Pinpoint the cell where the given text exists, returning its (x, y) midpoint coordinate. 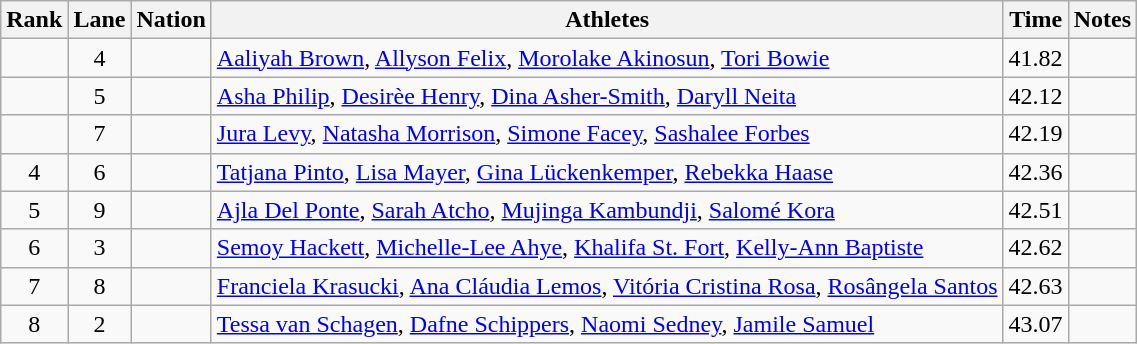
Tessa van Schagen, Dafne Schippers, Naomi Sedney, Jamile Samuel (607, 324)
2 (100, 324)
Notes (1102, 20)
Franciela Krasucki, Ana Cláudia Lemos, Vitória Cristina Rosa, Rosângela Santos (607, 286)
Tatjana Pinto, Lisa Mayer, Gina Lückenkemper, Rebekka Haase (607, 172)
42.62 (1036, 248)
Asha Philip, Desirèe Henry, Dina Asher-Smith, Daryll Neita (607, 96)
Nation (171, 20)
Ajla Del Ponte, Sarah Atcho, Mujinga Kambundji, Salomé Kora (607, 210)
41.82 (1036, 58)
Athletes (607, 20)
43.07 (1036, 324)
42.36 (1036, 172)
Lane (100, 20)
Jura Levy, Natasha Morrison, Simone Facey, Sashalee Forbes (607, 134)
Semoy Hackett, Michelle-Lee Ahye, Khalifa St. Fort, Kelly-Ann Baptiste (607, 248)
42.63 (1036, 286)
9 (100, 210)
42.12 (1036, 96)
42.19 (1036, 134)
Rank (34, 20)
Aaliyah Brown, Allyson Felix, Morolake Akinosun, Tori Bowie (607, 58)
Time (1036, 20)
42.51 (1036, 210)
3 (100, 248)
